Return the [x, y] coordinate for the center point of the cell that contains the specified text.  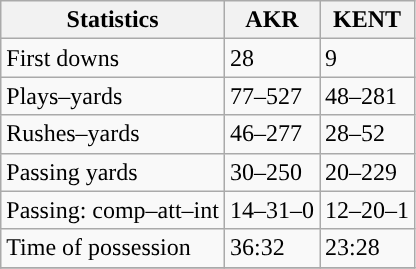
36:32 [272, 248]
20–229 [368, 172]
KENT [368, 20]
Passing yards [113, 172]
Passing: comp–att–int [113, 210]
14–31–0 [272, 210]
28 [272, 58]
46–277 [272, 134]
23:28 [368, 248]
Plays–yards [113, 96]
48–281 [368, 96]
12–20–1 [368, 210]
30–250 [272, 172]
Statistics [113, 20]
9 [368, 58]
AKR [272, 20]
Rushes–yards [113, 134]
77–527 [272, 96]
28–52 [368, 134]
Time of possession [113, 248]
First downs [113, 58]
